Pinpoint the cell where the given text exists, returning its [x, y] midpoint coordinate. 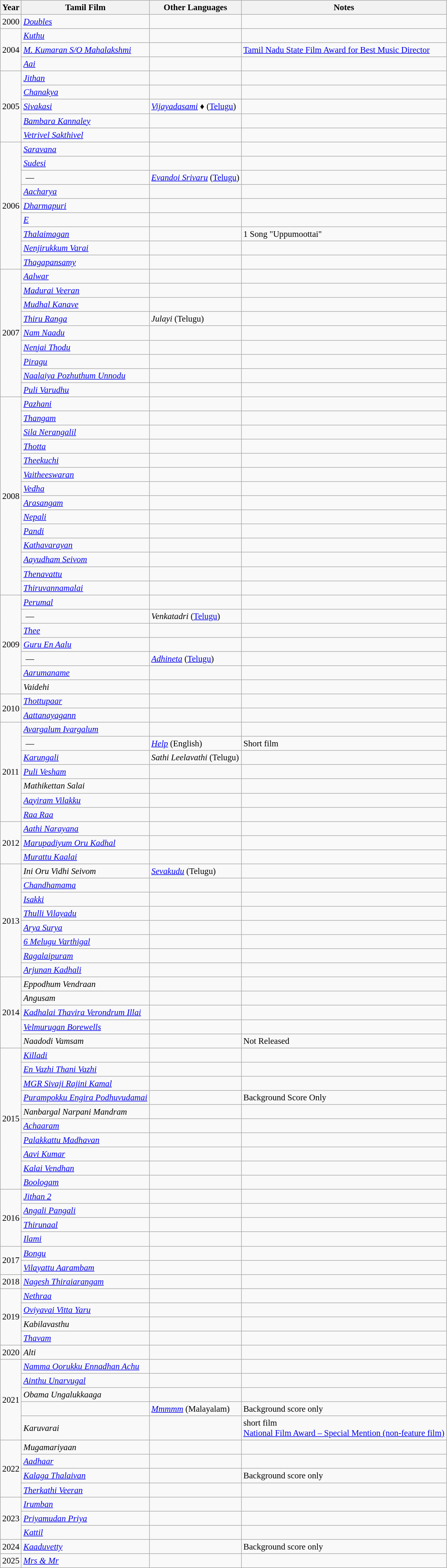
Notes [344, 8]
Ainthu Unarvugal [85, 1381]
Tamil Nadu State Film Award for Best Music Director [344, 50]
Arjunan Kadhali [85, 970]
Kabilavasthu [85, 1324]
Thottupaar [85, 701]
Puli Varudhu [85, 390]
Kalaga Thalaivan [85, 1476]
Chanakya [85, 92]
2024 [11, 1547]
Piragu [85, 361]
Kuthu [85, 36]
Aadhaar [85, 1461]
Thotta [85, 446]
Nanbargal Narpani Mandram [85, 1112]
Kadhalai Thavira Verondrum Illai [85, 1013]
En Vazhi Thani Vazhi [85, 1069]
Saravana [85, 149]
Arya Surya [85, 928]
Aayudham Seivom [85, 560]
Nenjai Thodu [85, 347]
Angusam [85, 998]
Mudhal Kanave [85, 305]
Therkathi Veeran [85, 1490]
Eppodhum Vendraan [85, 984]
Oviyavai Vitta Yaru [85, 1310]
Kathavarayan [85, 546]
Short film [344, 744]
Julayi (Telugu) [195, 319]
Aalwar [85, 276]
Vetrivel Sakthivel [85, 135]
Mmmmm (Malayalam) [195, 1409]
Vilayattu Aarambam [85, 1268]
Ilami [85, 1239]
Nethraa [85, 1296]
M. Kumaran S/O Mahalakshmi [85, 50]
Thiruvannamalai [85, 588]
Thagapansamy [85, 262]
Namma Oorukku Ennadhan Achu [85, 1367]
Karuvarai [85, 1428]
Nenjirukkum Varai [85, 248]
Chandhamama [85, 885]
Raa Raa [85, 815]
Murattu Kaalai [85, 857]
2012 [11, 843]
Theekuchi [85, 461]
Dharmapuri [85, 206]
Vaitheeswaran [85, 475]
2005 [11, 107]
Guru En Aalu [85, 645]
2021 [11, 1400]
Priyamudan Priya [85, 1518]
Thulli Vilayadu [85, 914]
2019 [11, 1317]
Mathikettan Salai [85, 786]
2011 [11, 772]
Kalai Vendhan [85, 1168]
Thalaimagan [85, 234]
Thirunaal [85, 1225]
Jithan [85, 78]
2020 [11, 1352]
2007 [11, 333]
Palakkattu Madhavan [85, 1140]
2022 [11, 1469]
2023 [11, 1518]
Vaidehi [85, 687]
Jithan 2 [85, 1197]
Venkatadri (Telugu) [195, 616]
Not Released [344, 1041]
Naalaiya Pozhuthum Unnodu [85, 375]
Kattil [85, 1532]
Marupadiyum Oru Kadhal [85, 843]
Sudesi [85, 163]
Kaaduvetty [85, 1547]
Aayiram Vilakku [85, 800]
Thiru Ranga [85, 319]
Aathi Narayana [85, 828]
Pazhani [85, 404]
2018 [11, 1281]
Killadi [85, 1055]
Bongu [85, 1253]
Nepali [85, 517]
Pandi [85, 531]
Arasangam [85, 503]
Puli Vesham [85, 772]
Madurai Veeran [85, 291]
2014 [11, 1013]
Vedha [85, 489]
2017 [11, 1260]
Aacharya [85, 192]
Velmurugan Borewells [85, 1027]
Evandoi Srivaru (Telugu) [195, 177]
Tamil Film [85, 8]
Naadodi Vamsam [85, 1041]
2000 [11, 22]
2010 [11, 708]
Thenavattu [85, 574]
Achaaram [85, 1126]
Year [11, 8]
Help (English) [195, 744]
MGR Sivaji Rajini Kamal [85, 1083]
2025 [11, 1561]
Mugamariyaan [85, 1448]
E [85, 220]
Irumban [85, 1504]
Ragalaipuram [85, 956]
Aai [85, 64]
Bambara Kannaley [85, 121]
Isakki [85, 899]
Aavi Kumar [85, 1154]
short filmNational Film Award – Special Mention (non-feature film) [344, 1428]
Alti [85, 1352]
Doubles [85, 22]
Thee [85, 630]
Purampokku Engira Podhuvudamai [85, 1098]
Nam Naadu [85, 333]
Sila Nerangalil [85, 432]
2008 [11, 496]
Sevakudu (Telugu) [195, 871]
Ini Oru Vidhi Seivom [85, 871]
Avargalum Ivargalum [85, 729]
2006 [11, 206]
Angali Pangali [85, 1211]
Thavam [85, 1338]
2009 [11, 645]
Boologam [85, 1182]
Sivakasi [85, 107]
Aarumaname [85, 673]
2013 [11, 920]
2015 [11, 1119]
Background Score Only [344, 1098]
2016 [11, 1218]
Adhineta (Telugu) [195, 659]
Nagesh Thiraiarangam [85, 1281]
Obama Ungalukkaaga [85, 1395]
Other Languages [195, 8]
Perumal [85, 602]
Mrs & Mr [85, 1561]
Aattanayagann [85, 715]
Vijayadasami ♦ (Telugu) [195, 107]
2004 [11, 50]
Sathi Leelavathi (Telugu) [195, 758]
Karungali [85, 758]
1 Song "Uppumoottai" [344, 234]
6 Melugu Varthigal [85, 942]
Thangam [85, 418]
